Output the (x, y) coordinate of the center of the cell containing the given text.  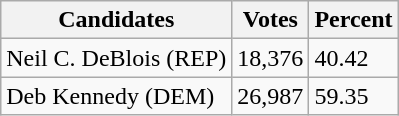
Neil C. DeBlois (REP) (116, 58)
26,987 (270, 96)
Votes (270, 20)
40.42 (354, 58)
Deb Kennedy (DEM) (116, 96)
18,376 (270, 58)
Candidates (116, 20)
59.35 (354, 96)
Percent (354, 20)
